Provide the (x, y) coordinate of the cell's center where the given text is located.  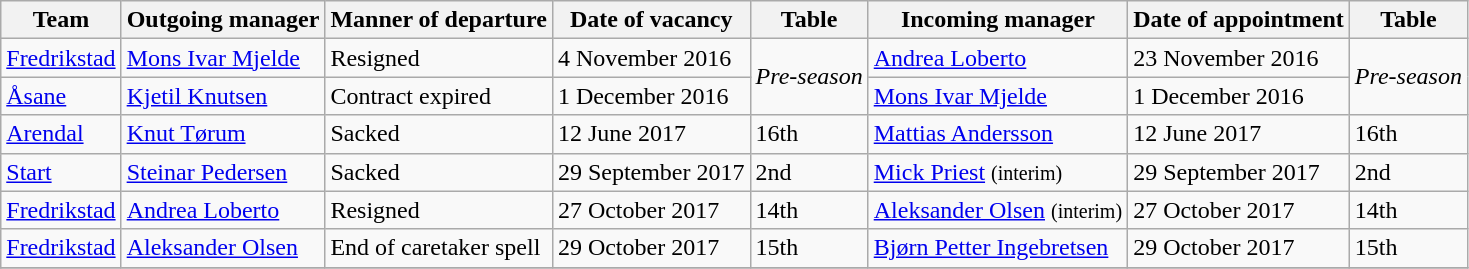
Aleksander Olsen (223, 248)
Kjetil Knutsen (223, 96)
End of caretaker spell (438, 248)
Arendal (61, 134)
Mick Priest (interim) (998, 172)
Outgoing manager (223, 20)
Date of vacancy (651, 20)
Manner of departure (438, 20)
Incoming manager (998, 20)
Knut Tørum (223, 134)
Contract expired (438, 96)
Start (61, 172)
4 November 2016 (651, 58)
23 November 2016 (1239, 58)
Date of appointment (1239, 20)
Mattias Andersson (998, 134)
Steinar Pedersen (223, 172)
Team (61, 20)
Åsane (61, 96)
Aleksander Olsen (interim) (998, 210)
Bjørn Petter Ingebretsen (998, 248)
